Scan for the cell matching the given text and deliver its [x, y] coordinate at center. 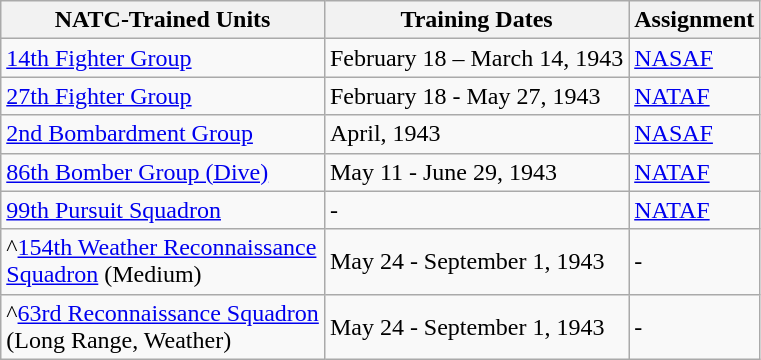
99th Pursuit Squadron [163, 210]
February 18 – March 14, 1943 [476, 58]
27th Fighter Group [163, 96]
14th Fighter Group [163, 58]
February 18 - May 27, 1943 [476, 96]
May 11 - June 29, 1943 [476, 172]
Assignment [694, 20]
86th Bomber Group (Dive) [163, 172]
^63rd Reconnaissance Squadron(Long Range, Weather) [163, 326]
April, 1943 [476, 134]
^154th Weather ReconnaissanceSquadron (Medium) [163, 262]
NATC-Trained Units [163, 20]
Training Dates [476, 20]
2nd Bombardment Group [163, 134]
